For the text-containing cell, return its midpoint in (x, y) coordinate format. 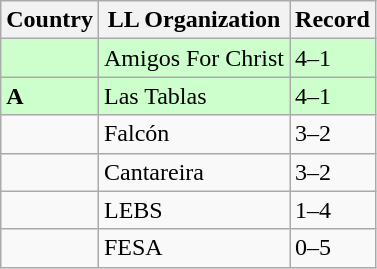
LEBS (194, 210)
LL Organization (194, 20)
Las Tablas (194, 96)
Record (333, 20)
Cantareira (194, 172)
A (50, 96)
0–5 (333, 248)
Country (50, 20)
1–4 (333, 210)
FESA (194, 248)
Falcón (194, 134)
Amigos For Christ (194, 58)
